Locate the cell with the specified text and output its (X, Y) center coordinate. 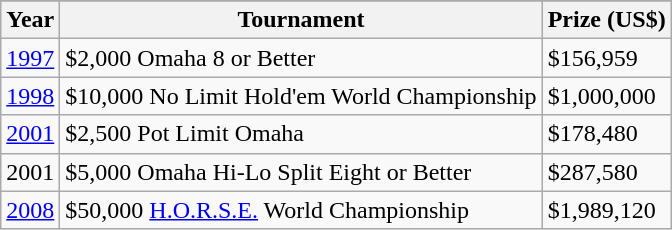
Prize (US$) (606, 20)
$156,959 (606, 58)
$50,000 H.O.R.S.E. World Championship (301, 210)
$2,500 Pot Limit Omaha (301, 134)
$287,580 (606, 172)
1998 (30, 96)
$2,000 Omaha 8 or Better (301, 58)
$5,000 Omaha Hi-Lo Split Eight or Better (301, 172)
Year (30, 20)
$178,480 (606, 134)
$10,000 No Limit Hold'em World Championship (301, 96)
1997 (30, 58)
Tournament (301, 20)
$1,000,000 (606, 96)
$1,989,120 (606, 210)
2008 (30, 210)
